Find where the given text appears and provide that cell's center as [x, y] coordinate. 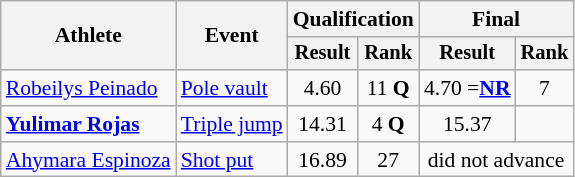
15.37 [468, 124]
Triple jump [232, 124]
4.60 [323, 88]
11 Q [388, 88]
Pole vault [232, 88]
7 [545, 88]
4 Q [388, 124]
Qualification [354, 19]
14.31 [323, 124]
Event [232, 36]
4.70 =NR [468, 88]
Yulimar Rojas [88, 124]
Robeilys Peinado [88, 88]
Final [496, 19]
Athlete [88, 36]
